Return the (X, Y) coordinate for the center point of the cell that contains the specified text.  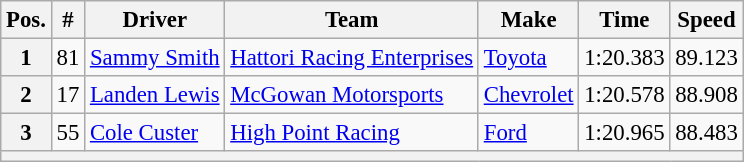
88.908 (706, 95)
3 (26, 133)
Landen Lewis (155, 95)
88.483 (706, 133)
High Point Racing (352, 133)
17 (68, 95)
Time (624, 20)
Chevrolet (528, 95)
2 (26, 95)
1:20.965 (624, 133)
81 (68, 58)
Pos. (26, 20)
1:20.383 (624, 58)
Hattori Racing Enterprises (352, 58)
Sammy Smith (155, 58)
1:20.578 (624, 95)
McGowan Motorsports (352, 95)
89.123 (706, 58)
Speed (706, 20)
1 (26, 58)
# (68, 20)
Ford (528, 133)
Driver (155, 20)
55 (68, 133)
Toyota (528, 58)
Cole Custer (155, 133)
Team (352, 20)
Make (528, 20)
